Locate the cell with the specified text and output its [x, y] center coordinate. 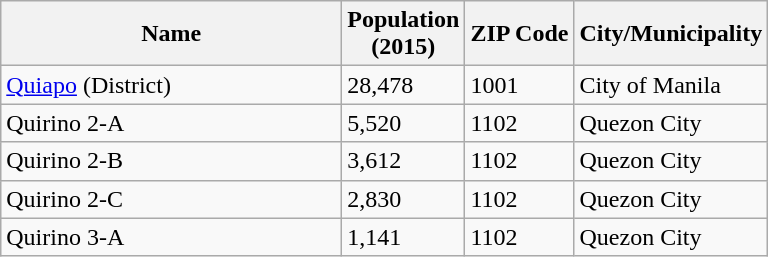
Quirino 2-A [172, 123]
28,478 [404, 85]
Name [172, 34]
Quirino 2-C [172, 199]
1001 [520, 85]
Quirino 3-A [172, 237]
1,141 [404, 237]
Quirino 2-B [172, 161]
Quiapo (District) [172, 85]
Population(2015) [404, 34]
City of Manila [671, 85]
5,520 [404, 123]
ZIP Code [520, 34]
City/Municipality [671, 34]
3,612 [404, 161]
2,830 [404, 199]
